For the text-containing cell, return its midpoint in [X, Y] coordinate format. 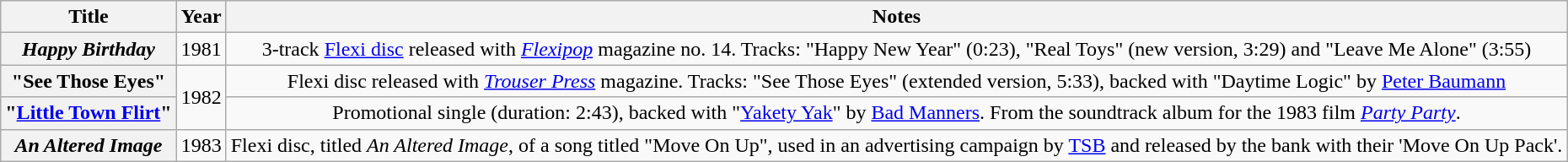
1982 [201, 97]
Notes [897, 17]
Promotional single (duration: 2:43), backed with "Yakety Yak" by Bad Manners. From the soundtrack album for the 1983 film Party Party. [897, 113]
"See Those Eyes" [89, 81]
Happy Birthday [89, 49]
1983 [201, 145]
Title [89, 17]
Flexi disc released with Trouser Press magazine. Tracks: "See Those Eyes" (extended version, 5:33), backed with "Daytime Logic" by Peter Baumann [897, 81]
Year [201, 17]
"Little Town Flirt" [89, 113]
1981 [201, 49]
An Altered Image [89, 145]
